Search for the cell housing the specified text and yield its [X, Y] center coordinate. 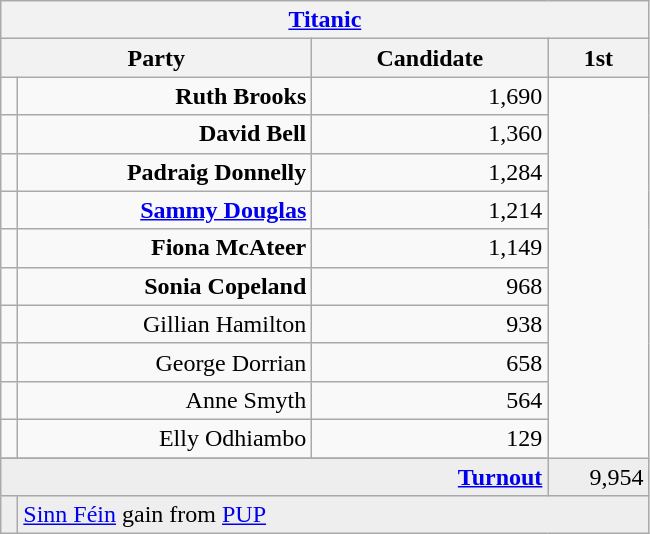
Turnout [274, 477]
1,149 [430, 248]
Sonia Copeland [165, 286]
Party [156, 58]
Fiona McAteer [165, 248]
Ruth Brooks [165, 96]
Sammy Douglas [165, 210]
David Bell [165, 134]
Candidate [430, 58]
1,214 [430, 210]
Padraig Donnelly [165, 172]
Elly Odhiambo [165, 438]
1st [598, 58]
938 [430, 324]
1,284 [430, 172]
Anne Smyth [165, 400]
Gillian Hamilton [165, 324]
658 [430, 362]
Sinn Féin gain from PUP [334, 515]
129 [430, 438]
968 [430, 286]
1,690 [430, 96]
1,360 [430, 134]
Titanic [325, 20]
9,954 [598, 477]
George Dorrian [165, 362]
564 [430, 400]
